Return (X, Y) of the center of cell containing provided text 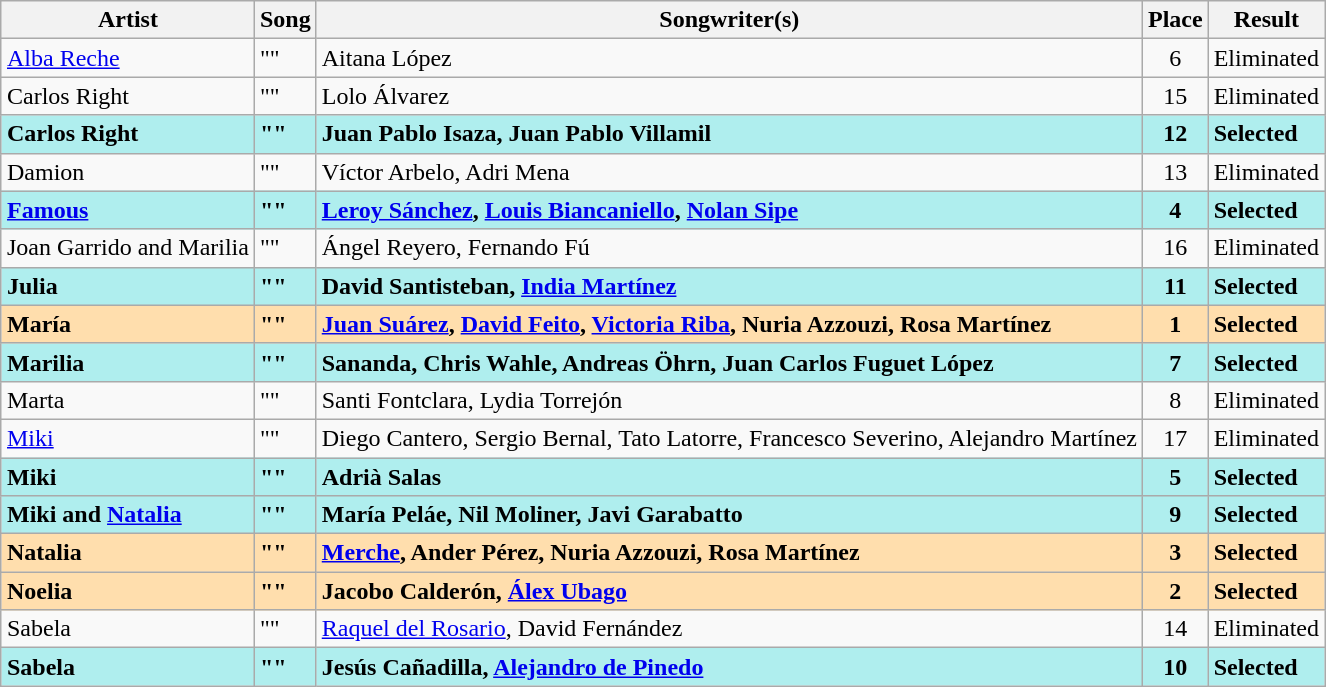
Merche, Ander Pérez, Nuria Azzouzi, Rosa Martínez (729, 553)
Marilia (128, 362)
13 (1175, 172)
6 (1175, 58)
Juan Suárez, David Feito, Victoria Riba, Nuria Azzouzi, Rosa Martínez (729, 324)
10 (1175, 667)
11 (1175, 286)
Jacobo Calderón, Álex Ubago (729, 591)
Santi Fontclara, Lydia Torrejón (729, 400)
Juan Pablo Isaza, Juan Pablo Villamil (729, 134)
7 (1175, 362)
Leroy Sánchez, Louis Biancaniello, Nolan Sipe (729, 210)
Diego Cantero, Sergio Bernal, Tato Latorre, Francesco Severino, Alejandro Martínez (729, 438)
Lolo Álvarez (729, 96)
12 (1175, 134)
Raquel del Rosario, David Fernández (729, 629)
8 (1175, 400)
Song (285, 20)
Adrià Salas (729, 477)
Ángel Reyero, Fernando Fú (729, 248)
María Peláe, Nil Moliner, Javi Garabatto (729, 515)
Place (1175, 20)
Aitana López (729, 58)
15 (1175, 96)
Sananda, Chris Wahle, Andreas Öhrn, Juan Carlos Fuguet López (729, 362)
Natalia (128, 553)
3 (1175, 553)
Miki and Natalia (128, 515)
Víctor Arbelo, Adri Mena (729, 172)
Jesús Cañadilla, Alejandro de Pinedo (729, 667)
4 (1175, 210)
Julia (128, 286)
Noelia (128, 591)
5 (1175, 477)
Songwriter(s) (729, 20)
9 (1175, 515)
Result (1266, 20)
2 (1175, 591)
1 (1175, 324)
Damion (128, 172)
Artist (128, 20)
Marta (128, 400)
Famous (128, 210)
Alba Reche (128, 58)
David Santisteban, India Martínez (729, 286)
Joan Garrido and Marilia (128, 248)
14 (1175, 629)
María (128, 324)
16 (1175, 248)
17 (1175, 438)
